Scan for the cell matching the given text and deliver its [x, y] coordinate at center. 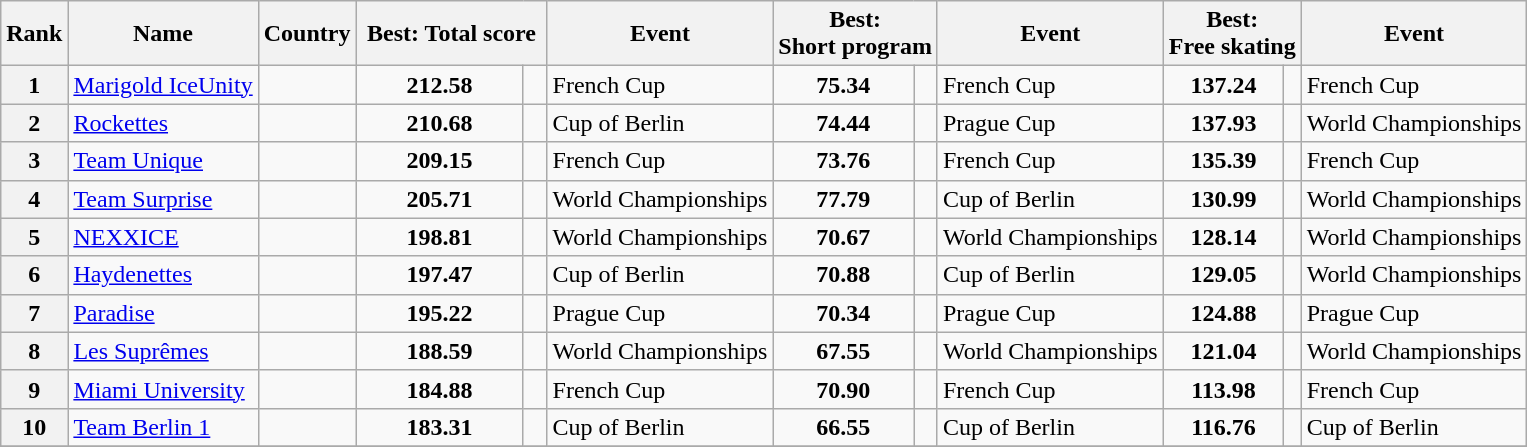
183.31 [440, 427]
Team Surprise [163, 199]
121.04 [1224, 351]
212.58 [440, 85]
66.55 [844, 427]
Best: Short program [856, 34]
73.76 [844, 161]
137.93 [1224, 123]
128.14 [1224, 237]
Team Berlin 1 [163, 427]
Country [307, 34]
124.88 [1224, 313]
195.22 [440, 313]
Haydenettes [163, 275]
188.59 [440, 351]
184.88 [440, 389]
70.90 [844, 389]
116.76 [1224, 427]
135.39 [1224, 161]
198.81 [440, 237]
9 [34, 389]
Miami University [163, 389]
1 [34, 85]
7 [34, 313]
2 [34, 123]
70.67 [844, 237]
210.68 [440, 123]
67.55 [844, 351]
Best: Free skating [1232, 34]
3 [34, 161]
74.44 [844, 123]
NEXXICE [163, 237]
Name [163, 34]
70.88 [844, 275]
Les Suprêmes [163, 351]
70.34 [844, 313]
130.99 [1224, 199]
6 [34, 275]
Rockettes [163, 123]
75.34 [844, 85]
113.98 [1224, 389]
4 [34, 199]
129.05 [1224, 275]
Team Unique [163, 161]
10 [34, 427]
137.24 [1224, 85]
209.15 [440, 161]
Rank [34, 34]
197.47 [440, 275]
Paradise [163, 313]
205.71 [440, 199]
8 [34, 351]
5 [34, 237]
Marigold IceUnity [163, 85]
Best: Total score [452, 34]
77.79 [844, 199]
